For the text-containing cell, return its midpoint in [X, Y] coordinate format. 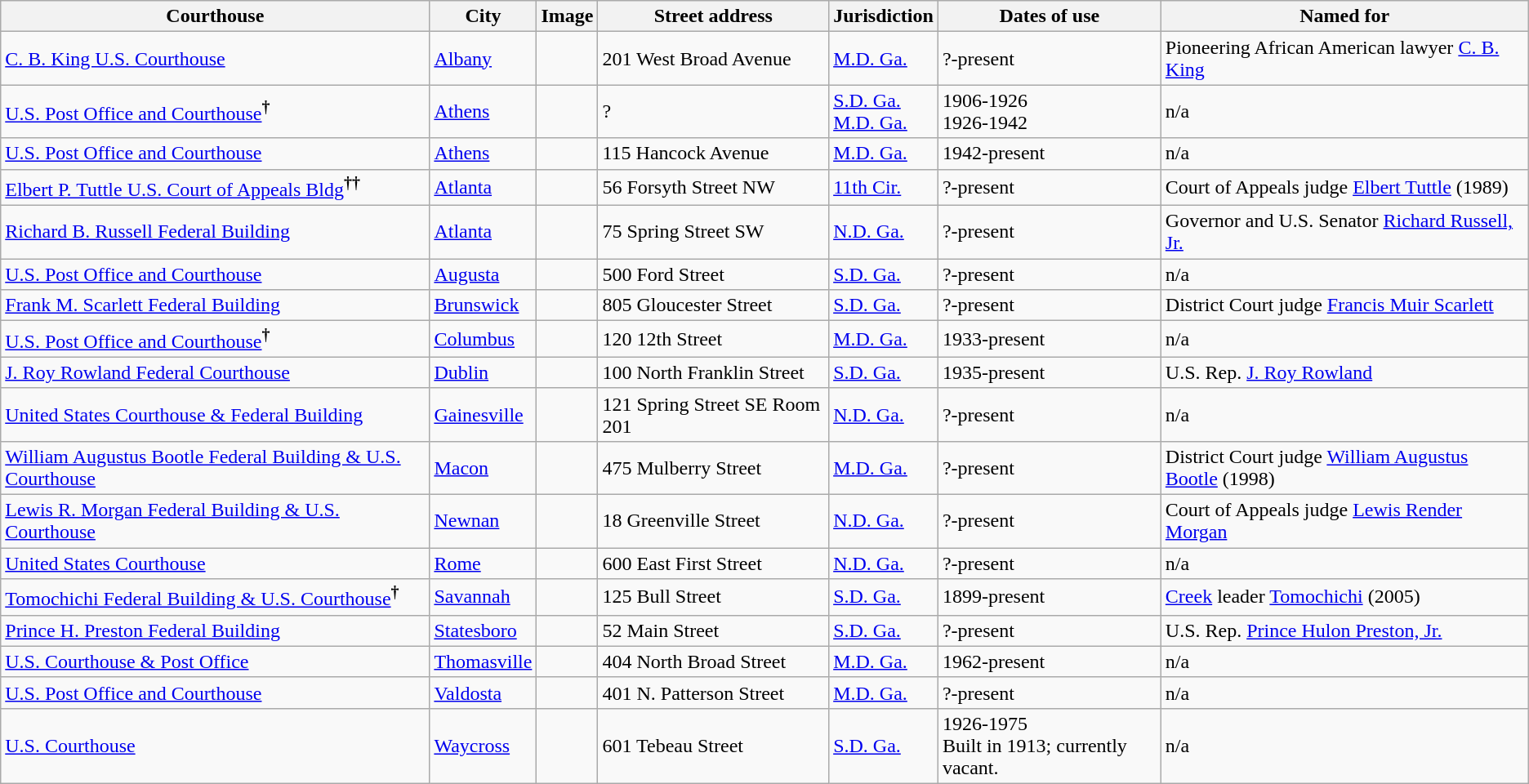
1933-present [1049, 340]
11th Cir. [884, 188]
Valdosta [484, 693]
Governor and U.S. Senator Richard Russell, Jr. [1344, 232]
475 Mulberry Street [714, 467]
201 West Broad Avenue [714, 59]
1899-present [1049, 598]
100 North Franklin Street [714, 372]
75 Spring Street SW [714, 232]
William Augustus Bootle Federal Building & U.S. Courthouse [216, 467]
121 Spring Street SE Room 201 [714, 415]
Richard B. Russell Federal Building [216, 232]
Prince H. Preston Federal Building [216, 630]
Street address [714, 16]
1942-present [1049, 154]
1935-present [1049, 372]
S.D. Ga.M.D. Ga. [884, 111]
601 Tebeau Street [714, 746]
1906-19261926-1942 [1049, 111]
Albany [484, 59]
U.S. Rep. J. Roy Rowland [1344, 372]
Named for [1344, 16]
United States Courthouse [216, 563]
805 Gloucester Street [714, 305]
Elbert P. Tuttle U.S. Court of Appeals Bldg†† [216, 188]
Court of Appeals judge Elbert Tuttle (1989) [1344, 188]
Savannah [484, 598]
1926-1975Built in 1913; currently vacant. [1049, 746]
401 N. Patterson Street [714, 693]
Brunswick [484, 305]
120 12th Street [714, 340]
52 Main Street [714, 630]
115 Hancock Avenue [714, 154]
Pioneering African American lawyer C. B. King [1344, 59]
125 Bull Street [714, 598]
United States Courthouse & Federal Building [216, 415]
Dublin [484, 372]
C. B. King U.S. Courthouse [216, 59]
District Court judge William Augustus Bootle (1998) [1344, 467]
Lewis R. Morgan Federal Building & U.S. Courthouse [216, 521]
Newnan [484, 521]
District Court judge Francis Muir Scarlett [1344, 305]
Court of Appeals judge Lewis Render Morgan [1344, 521]
U.S. Rep. Prince Hulon Preston, Jr. [1344, 630]
Creek leader Tomochichi (2005) [1344, 598]
Columbus [484, 340]
500 Ford Street [714, 274]
Dates of use [1049, 16]
Statesboro [484, 630]
Jurisdiction [884, 16]
Image [567, 16]
1962-present [1049, 661]
? [714, 111]
U.S. Courthouse [216, 746]
Thomasville [484, 661]
Frank M. Scarlett Federal Building [216, 305]
56 Forsyth Street NW [714, 188]
Augusta [484, 274]
J. Roy Rowland Federal Courthouse [216, 372]
City [484, 16]
600 East First Street [714, 563]
Macon [484, 467]
Gainesville [484, 415]
U.S. Courthouse & Post Office [216, 661]
404 North Broad Street [714, 661]
Waycross [484, 746]
18 Greenville Street [714, 521]
Tomochichi Federal Building & U.S. Courthouse† [216, 598]
Courthouse [216, 16]
Rome [484, 563]
